Find where the given text appears and provide that cell's center as (x, y) coordinate. 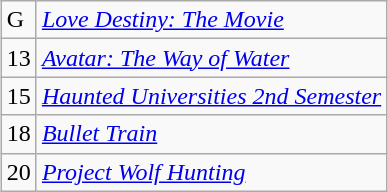
G (18, 20)
Avatar: The Way of Water (211, 58)
13 (18, 58)
Bullet Train (211, 134)
Haunted Universities 2nd Semester (211, 96)
15 (18, 96)
18 (18, 134)
Love Destiny: The Movie (211, 20)
Project Wolf Hunting (211, 172)
20 (18, 172)
